Identify which cell holds the provided text, then report its (X, Y) central coordinate. 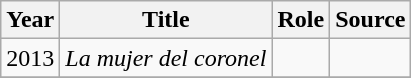
La mujer del coronel (166, 58)
Role (301, 20)
Year (30, 20)
Title (166, 20)
Source (370, 20)
2013 (30, 58)
